From the cell containing the given text, extract its center point as [x, y] coordinate. 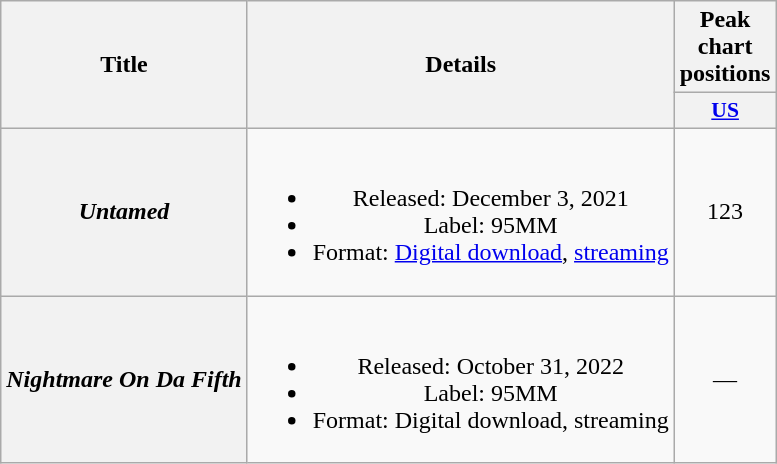
Released: December 3, 2021Label: 95MMFormat: Digital download, streaming [460, 212]
Nightmare On Da Fifth [124, 380]
Released: October 31, 2022Label: 95MMFormat: Digital download, streaming [460, 380]
Peak chart positions [725, 47]
Title [124, 65]
US [725, 111]
— [725, 380]
Details [460, 65]
Untamed [124, 212]
123 [725, 212]
